Search for the cell housing the specified text and yield its [x, y] center coordinate. 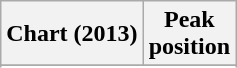
Chart (2013) [72, 34]
Peakposition [189, 34]
